Output the (x, y) coordinate of the center of the cell containing the given text.  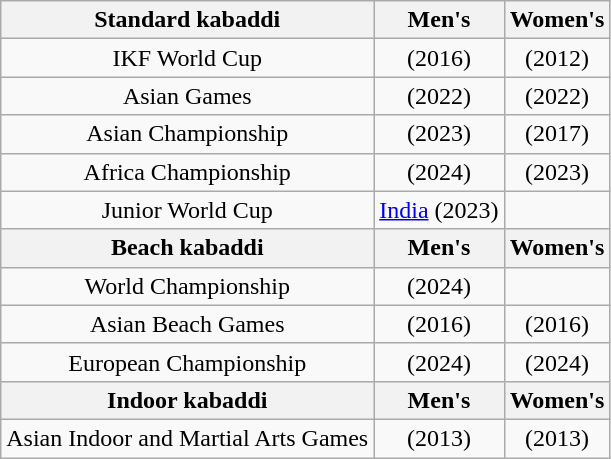
Indoor kabaddi (188, 400)
(2017) (557, 134)
Standard kabaddi (188, 20)
Asian Beach Games (188, 324)
Asian Indoor and Martial Arts Games (188, 438)
World Championship (188, 286)
Africa Championship (188, 172)
European Championship (188, 362)
India (2023) (439, 210)
(2012) (557, 58)
Asian Games (188, 96)
IKF World Cup (188, 58)
Beach kabaddi (188, 248)
Junior World Cup (188, 210)
Asian Championship (188, 134)
